From the cell containing the given text, extract its center point as [X, Y] coordinate. 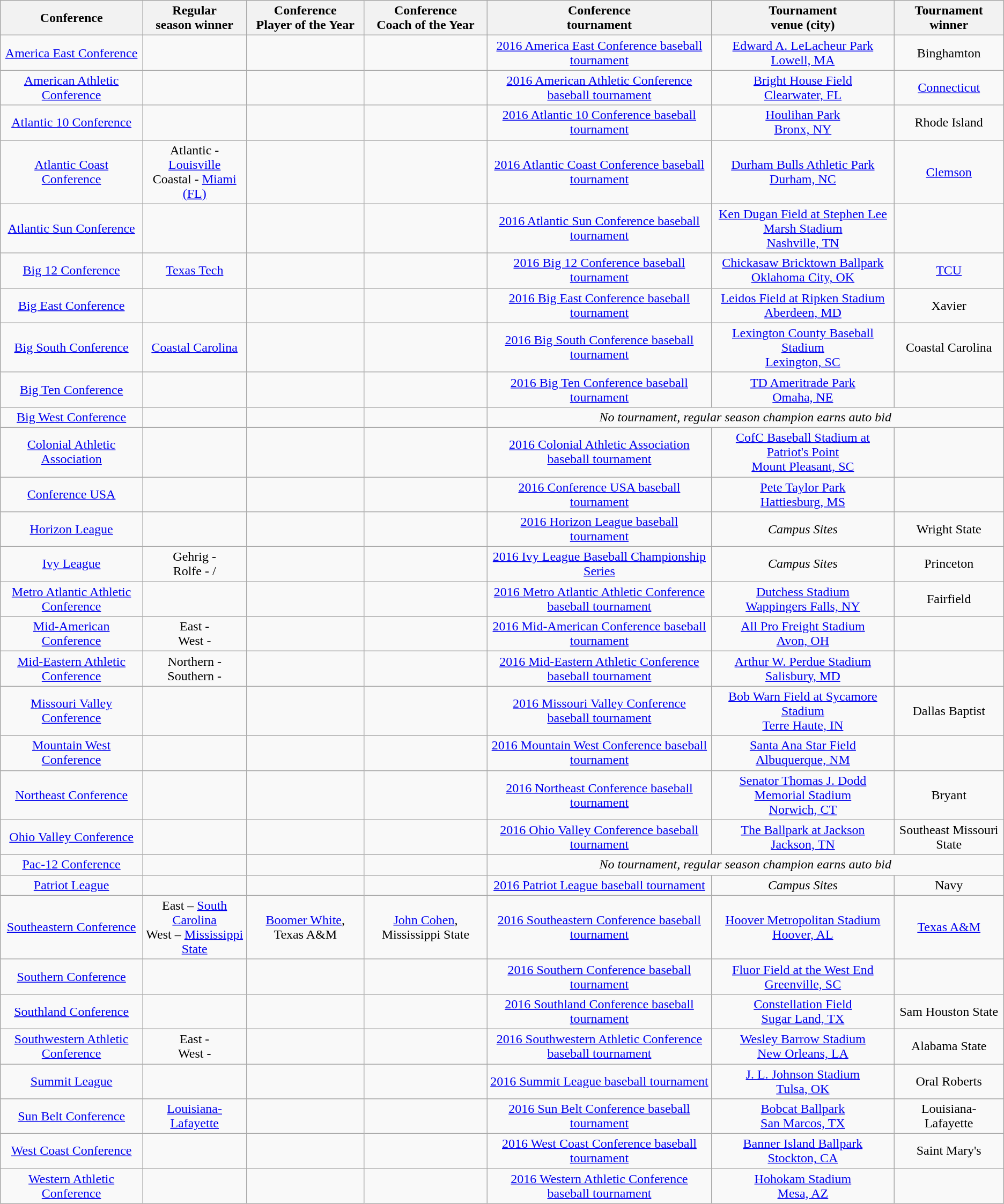
2016 Mid-American Conference baseball tournament [599, 634]
2016 Colonial Athletic Association baseball tournament [599, 452]
2016 Western Athletic Conference baseball tournament [599, 1186]
Lexington County Baseball StadiumLexington, SC [803, 347]
Princeton [949, 564]
All Pro Freight StadiumAvon, OH [803, 634]
2016 Ivy League Baseball Championship Series [599, 564]
Hoover Metropolitan StadiumHoover, AL [803, 927]
Missouri Valley Conference [72, 711]
Wright State [949, 530]
2016 Southland Conference baseball tournament [599, 1011]
Xavier [949, 306]
Clemson [949, 172]
Big East Conference [72, 306]
Boomer White, Texas A&M [306, 927]
Wesley Barrow StadiumNew Orleans, LA [803, 1046]
2016 Northeast Conference baseball tournament [599, 795]
Northeast Conference [72, 795]
West Coast Conference [72, 1151]
Western Athletic Conference [72, 1186]
Patriot League [72, 885]
TD Ameritrade ParkOmaha, NE [803, 389]
Tournament winner [949, 18]
Atlantic 10 Conference [72, 122]
The Ballpark at JacksonJackson, TN [803, 837]
Conference [72, 18]
Big West Conference [72, 417]
Gehrig - Rolfe - / [195, 564]
American Athletic Conference [72, 88]
Sun Belt Conference [72, 1116]
2016 Big East Conference baseball tournament [599, 306]
Summit League [72, 1081]
America East Conference [72, 53]
Bryant [949, 795]
Dutchess StadiumWappingers Falls, NY [803, 599]
Bright House FieldClearwater, FL [803, 88]
Conference tournament [599, 18]
Southern Conference [72, 977]
2016 Southwestern Athletic Conference baseball tournament [599, 1046]
2016 Ohio Valley Conference baseball tournament [599, 837]
Connecticut [949, 88]
Horizon League [72, 530]
Texas A&M [949, 927]
John Cohen, Mississippi State [426, 927]
Conference Coach of the Year [426, 18]
Constellation FieldSugar Land, TX [803, 1011]
Pete Taylor ParkHattiesburg, MS [803, 494]
Atlantic Sun Conference [72, 228]
Pac-12 Conference [72, 865]
Atlantic Coast Conference [72, 172]
Southwestern Athletic Conference [72, 1046]
Oral Roberts [949, 1081]
2016 America East Conference baseball tournament [599, 53]
Houlihan ParkBronx, NY [803, 122]
Leidos Field at Ripken StadiumAberdeen, MD [803, 306]
2016 Southeastern Conference baseball tournament [599, 927]
Mid-Eastern Athletic Conference [72, 669]
Saint Mary's [949, 1151]
Tournament venue (city) [803, 18]
2016 Horizon League baseball tournament [599, 530]
Southeast Missouri State [949, 837]
2016 Southern Conference baseball tournament [599, 977]
2016 Mountain West Conference baseball tournament [599, 753]
Durham Bulls Athletic ParkDurham, NC [803, 172]
TCU [949, 270]
2016 Summit League baseball tournament [599, 1081]
Big 12 Conference [72, 270]
Santa Ana Star FieldAlbuquerque, NM [803, 753]
Alabama State [949, 1046]
Rhode Island [949, 122]
Big South Conference [72, 347]
J. L. Johnson StadiumTulsa, OK [803, 1081]
Northern - Southern - [195, 669]
2016 Atlantic 10 Conference baseball tournament [599, 122]
Banner Island BallparkStockton, CA [803, 1151]
2016 Conference USA baseball tournament [599, 494]
Binghamton [949, 53]
Fairfield [949, 599]
Edward A. LeLacheur ParkLowell, MA [803, 53]
Mountain West Conference [72, 753]
Hohokam StadiumMesa, AZ [803, 1186]
Bobcat BallparkSan Marcos, TX [803, 1116]
East – South Carolina West – Mississippi State [195, 927]
Conference Player of the Year [306, 18]
2016 Atlantic Sun Conference baseball tournament [599, 228]
Dallas Baptist [949, 711]
Bob Warn Field at Sycamore StadiumTerre Haute, IN [803, 711]
2016 Atlantic Coast Conference baseball tournament [599, 172]
2016 Mid-Eastern Athletic Conference baseball tournament [599, 669]
CofC Baseball Stadium at Patriot's PointMount Pleasant, SC [803, 452]
2016 American Athletic Conference baseball tournament [599, 88]
Sam Houston State [949, 1011]
Ivy League [72, 564]
Fluor Field at the West EndGreenville, SC [803, 977]
2016 Big 12 Conference baseball tournament [599, 270]
Ken Dugan Field at Stephen Lee Marsh StadiumNashville, TN [803, 228]
Navy [949, 885]
2016 Sun Belt Conference baseball tournament [599, 1116]
2016 Patriot League baseball tournament [599, 885]
Southland Conference [72, 1011]
Atlantic - LouisvilleCoastal - Miami (FL) [195, 172]
2016 Metro Atlantic Athletic Conference baseball tournament [599, 599]
Ohio Valley Conference [72, 837]
Regular season winner [195, 18]
Arthur W. Perdue StadiumSalisbury, MD [803, 669]
Southeastern Conference [72, 927]
2016 Big Ten Conference baseball tournament [599, 389]
Big Ten Conference [72, 389]
Chickasaw Bricktown BallparkOklahoma City, OK [803, 270]
Senator Thomas J. Dodd Memorial StadiumNorwich, CT [803, 795]
Conference USA [72, 494]
2016 West Coast Conference baseball tournament [599, 1151]
Colonial Athletic Association [72, 452]
Mid-American Conference [72, 634]
2016 Missouri Valley Conference baseball tournament [599, 711]
Metro Atlantic Athletic Conference [72, 599]
2016 Big South Conference baseball tournament [599, 347]
Texas Tech [195, 270]
